For the text-containing cell, return its midpoint in (X, Y) coordinate format. 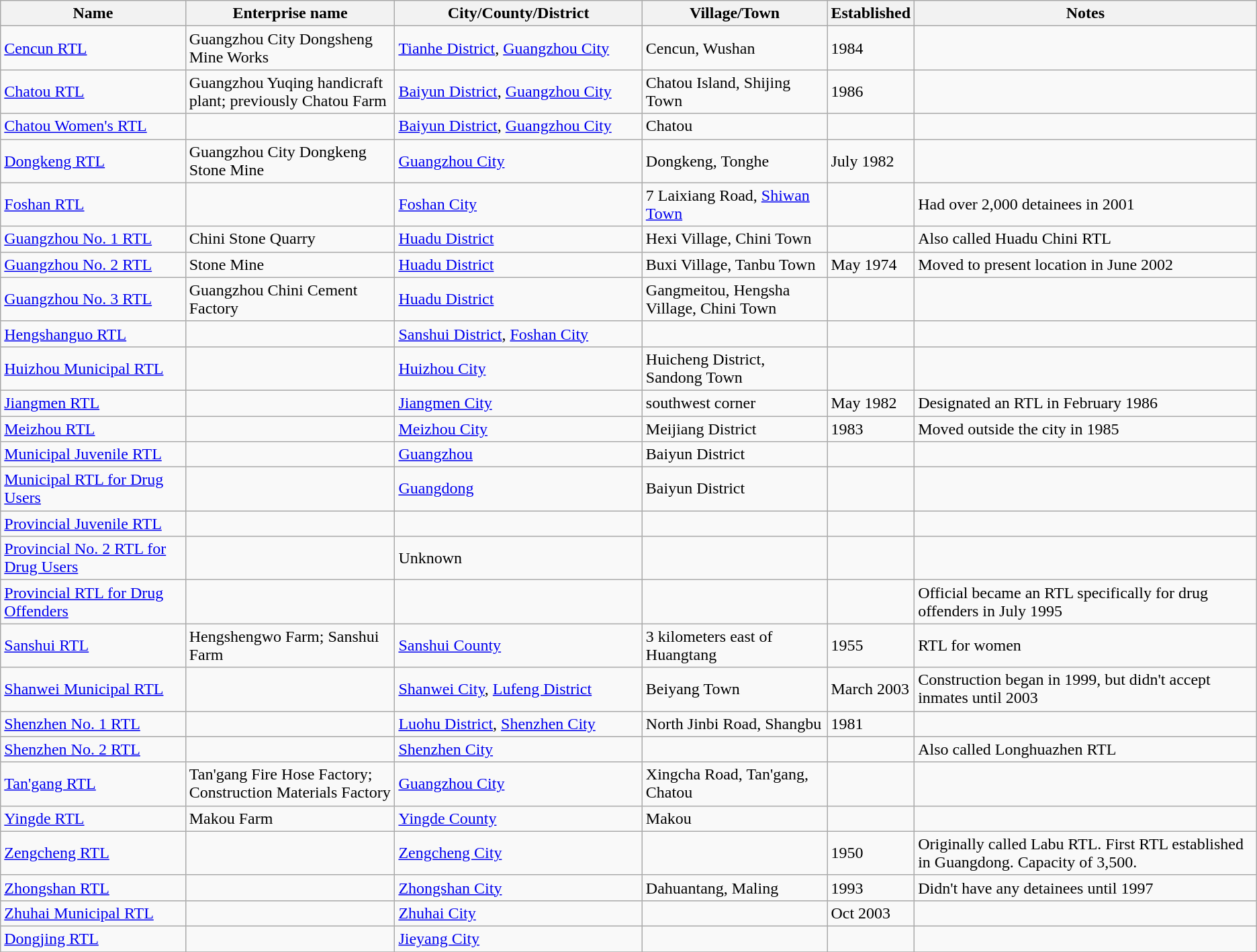
Xingcha Road, Tan'gang, Chatou (735, 784)
Also called Huadu Chini RTL (1086, 239)
Beiyang Town (735, 689)
Zhuhai City (518, 913)
Zengcheng RTL (93, 853)
Dongjing RTL (93, 939)
Shanwei Municipal RTL (93, 689)
Foshan RTL (93, 204)
City/County/District (518, 13)
North Jinbi Road, Shangbu (735, 724)
Didn't have any detainees until 1997 (1086, 888)
Chini Stone Quarry (290, 239)
Guangzhou City Dongsheng Mine Works (290, 48)
March 2003 (871, 689)
Guangzhou City Dongkeng Stone Mine (290, 161)
southwest corner (735, 403)
Official became an RTL specifically for drug offenders in July 1995 (1086, 602)
Oct 2003 (871, 913)
3 kilometers east of Huangtang (735, 646)
Construction began in 1999, but didn't accept inmates until 2003 (1086, 689)
Zhongshan City (518, 888)
Hengshengwo Farm; Sanshui Farm (290, 646)
Chatou (735, 126)
Guangzhou No. 1 RTL (93, 239)
1955 (871, 646)
1981 (871, 724)
Meizhou RTL (93, 429)
Provincial No. 2 RTL for Drug Users (93, 559)
Guangzhou Chini Cement Factory (290, 299)
Municipal Juvenile RTL (93, 455)
Provincial RTL for Drug Offenders (93, 602)
Originally called Labu RTL. First RTL established in Guangdong. Capacity of 3,500. (1086, 853)
Tan'gang Fire Hose Factory; Construction Materials Factory (290, 784)
Guangzhou (518, 455)
1986 (871, 91)
Jiangmen City (518, 403)
Makou (735, 818)
Name (93, 13)
May 1982 (871, 403)
1983 (871, 429)
Cencun RTL (93, 48)
Yingde RTL (93, 818)
Moved outside the city in 1985 (1086, 429)
Huicheng District, Sandong Town (735, 368)
1993 (871, 888)
Guangdong (518, 489)
Hexi Village, Chini Town (735, 239)
Meizhou City (518, 429)
Meijiang District (735, 429)
Tianhe District, Guangzhou City (518, 48)
Jieyang City (518, 939)
Huizhou City (518, 368)
Cencun, Wushan (735, 48)
Chatou Women's RTL (93, 126)
1950 (871, 853)
Guangzhou No. 2 RTL (93, 265)
Dongkeng RTL (93, 161)
Yingde County (518, 818)
1984 (871, 48)
Shenzhen City (518, 749)
Huizhou Municipal RTL (93, 368)
Tan'gang RTL (93, 784)
RTL for women (1086, 646)
Makou Farm (290, 818)
Zhuhai Municipal RTL (93, 913)
Sanshui RTL (93, 646)
Designated an RTL in February 1986 (1086, 403)
Had over 2,000 detainees in 2001 (1086, 204)
Shenzhen No. 1 RTL (93, 724)
Guangzhou Yuqing handicraft plant; previously Chatou Farm (290, 91)
Notes (1086, 13)
Provincial Juvenile RTL (93, 524)
Chatou RTL (93, 91)
Also called Longhuazhen RTL (1086, 749)
Municipal RTL for Drug Users (93, 489)
Zengcheng City (518, 853)
Foshan City (518, 204)
Unknown (518, 559)
Enterprise name (290, 13)
Gangmeitou, Hengsha Village, Chini Town (735, 299)
Stone Mine (290, 265)
Luohu District, Shenzhen City (518, 724)
Sanshui County (518, 646)
Zhongshan RTL (93, 888)
Shanwei City, Lufeng District (518, 689)
7 Laixiang Road, Shiwan Town (735, 204)
Buxi Village, Tanbu Town (735, 265)
Dahuantang, Maling (735, 888)
Established (871, 13)
May 1974 (871, 265)
Moved to present location in June 2002 (1086, 265)
Dongkeng, Tonghe (735, 161)
Village/Town (735, 13)
Guangzhou No. 3 RTL (93, 299)
Jiangmen RTL (93, 403)
July 1982 (871, 161)
Shenzhen No. 2 RTL (93, 749)
Sanshui District, Foshan City (518, 334)
Chatou Island, Shijing Town (735, 91)
Hengshanguo RTL (93, 334)
